Determine the [x, y] coordinate at the center of the cell enclosing the given text.  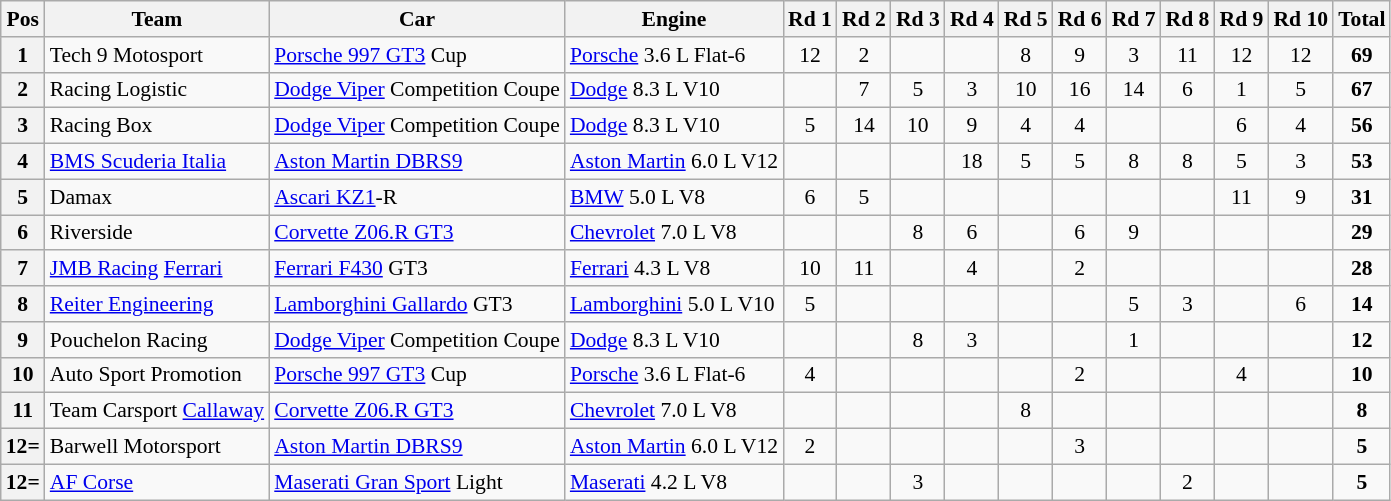
Ferrari F430 GT3 [417, 269]
Ascari KZ1-R [417, 197]
Rd 8 [1188, 19]
JMB Racing Ferrari [157, 269]
Rd 9 [1241, 19]
Lamborghini Gallardo GT3 [417, 304]
Racing Logistic [157, 90]
Rd 3 [918, 19]
Pos [23, 19]
Lamborghini 5.0 L V10 [674, 304]
16 [1080, 90]
Rd 1 [810, 19]
Racing Box [157, 126]
Rd 4 [972, 19]
69 [1362, 55]
Rd 10 [1300, 19]
Maserati 4.2 L V8 [674, 482]
Engine [674, 19]
29 [1362, 233]
53 [1362, 162]
Team [157, 19]
Rd 7 [1134, 19]
Rd 6 [1080, 19]
56 [1362, 126]
Rd 2 [864, 19]
Ferrari 4.3 L V8 [674, 269]
Car [417, 19]
BMW 5.0 L V8 [674, 197]
Reiter Engineering [157, 304]
Rd 5 [1026, 19]
Maserati Gran Sport Light [417, 482]
Riverside [157, 233]
Pouchelon Racing [157, 340]
18 [972, 162]
BMS Scuderia Italia [157, 162]
AF Corse [157, 482]
Barwell Motorsport [157, 447]
Total [1362, 19]
Damax [157, 197]
67 [1362, 90]
Tech 9 Motosport [157, 55]
Auto Sport Promotion [157, 375]
28 [1362, 269]
31 [1362, 197]
Team Carsport Callaway [157, 411]
